Capture the cell that displays the provided text and extract its (x, y) central coordinate. 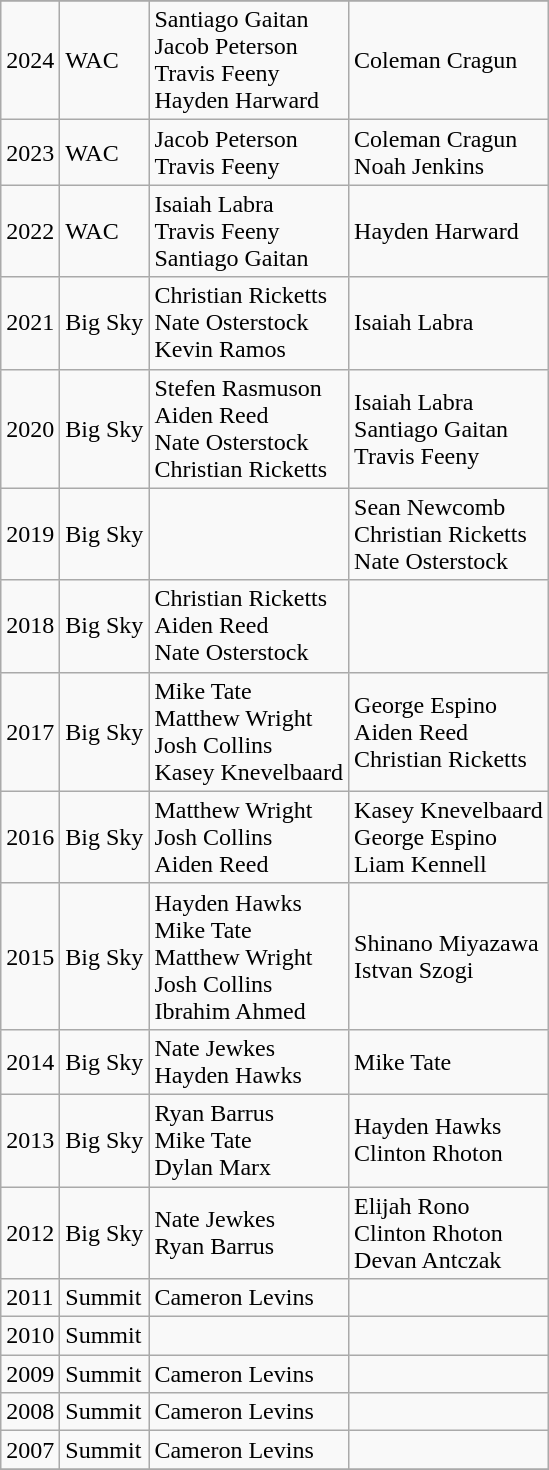
2024 (30, 60)
2008 (30, 1412)
Stefen RasmusonAiden ReedNate OsterstockChristian Ricketts (249, 428)
Shinano MiyazawaIstvan Szogi (449, 956)
2013 (30, 1140)
Matthew WrightJosh CollinsAiden Reed (249, 837)
Christian RickettsNate OsterstockKevin Ramos (249, 323)
Christian RickettsAiden ReedNate Osterstock (249, 626)
Nate JewkesRyan Barrus (249, 1232)
2017 (30, 732)
2016 (30, 837)
2012 (30, 1232)
2022 (30, 231)
Isaiah LabraSantiago GaitanTravis Feeny (449, 428)
Santiago GaitanJacob PetersonTravis FeenyHayden Harward (249, 60)
Isaiah LabraTravis FeenySantiago Gaitan (249, 231)
Kasey KnevelbaardGeorge EspinoLiam Kennell (449, 837)
Hayden HawksMike TateMatthew WrightJosh CollinsIbrahim Ahmed (249, 956)
Ryan BarrusMike TateDylan Marx (249, 1140)
Isaiah Labra (449, 323)
Hayden Harward (449, 231)
2018 (30, 626)
2014 (30, 1062)
Coleman CragunNoah Jenkins (449, 152)
Sean NewcombChristian RickettsNate Osterstock (449, 534)
2010 (30, 1336)
2007 (30, 1450)
Elijah RonoClinton RhotonDevan Antczak (449, 1232)
2019 (30, 534)
2020 (30, 428)
2015 (30, 956)
2021 (30, 323)
Mike TateMatthew WrightJosh CollinsKasey Knevelbaard (249, 732)
2009 (30, 1374)
Jacob PetersonTravis Feeny (249, 152)
Hayden HawksClinton Rhoton (449, 1140)
Coleman Cragun (449, 60)
George EspinoAiden ReedChristian Ricketts (449, 732)
Mike Tate (449, 1062)
2023 (30, 152)
Nate JewkesHayden Hawks (249, 1062)
2011 (30, 1298)
